From the cell containing the given text, extract its center point as [x, y] coordinate. 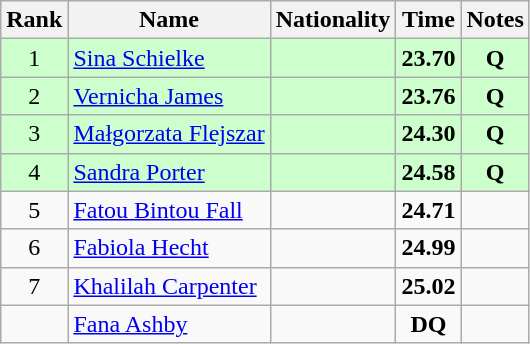
7 [34, 286]
Name [169, 20]
Rank [34, 20]
Nationality [333, 20]
Fana Ashby [169, 324]
1 [34, 58]
Małgorzata Flejszar [169, 134]
3 [34, 134]
5 [34, 210]
24.58 [428, 172]
2 [34, 96]
Sina Schielke [169, 58]
Khalilah Carpenter [169, 286]
23.70 [428, 58]
Notes [495, 20]
24.71 [428, 210]
Sandra Porter [169, 172]
6 [34, 248]
23.76 [428, 96]
4 [34, 172]
Fatou Bintou Fall [169, 210]
Vernicha James [169, 96]
Time [428, 20]
Fabiola Hecht [169, 248]
25.02 [428, 286]
DQ [428, 324]
24.30 [428, 134]
24.99 [428, 248]
